From the cell containing the given text, extract its center point as [X, Y] coordinate. 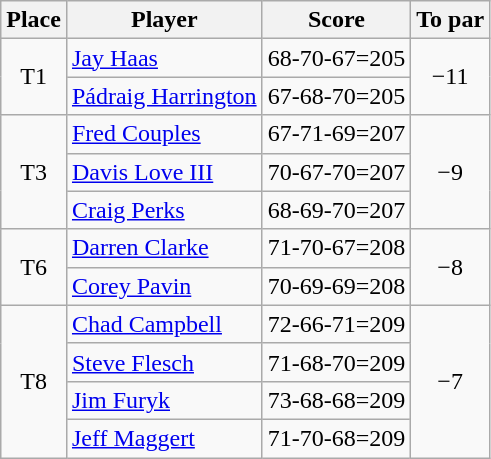
70-69-69=208 [336, 286]
To par [450, 20]
Chad Campbell [164, 324]
Place [34, 20]
68-70-67=205 [336, 58]
Player [164, 20]
Corey Pavin [164, 286]
−8 [450, 267]
T8 [34, 381]
71-68-70=209 [336, 362]
71-70-67=208 [336, 248]
−7 [450, 381]
68-69-70=207 [336, 210]
73-68-68=209 [336, 400]
72-66-71=209 [336, 324]
67-68-70=205 [336, 96]
71-70-68=209 [336, 438]
T3 [34, 172]
Davis Love III [164, 172]
Steve Flesch [164, 362]
70-67-70=207 [336, 172]
−9 [450, 172]
−11 [450, 77]
Fred Couples [164, 134]
Craig Perks [164, 210]
Jay Haas [164, 58]
Score [336, 20]
Darren Clarke [164, 248]
T6 [34, 267]
Jeff Maggert [164, 438]
T1 [34, 77]
Pádraig Harrington [164, 96]
Jim Furyk [164, 400]
67-71-69=207 [336, 134]
